Extract the (x, y) coordinate from the center of the cell holding the provided text.  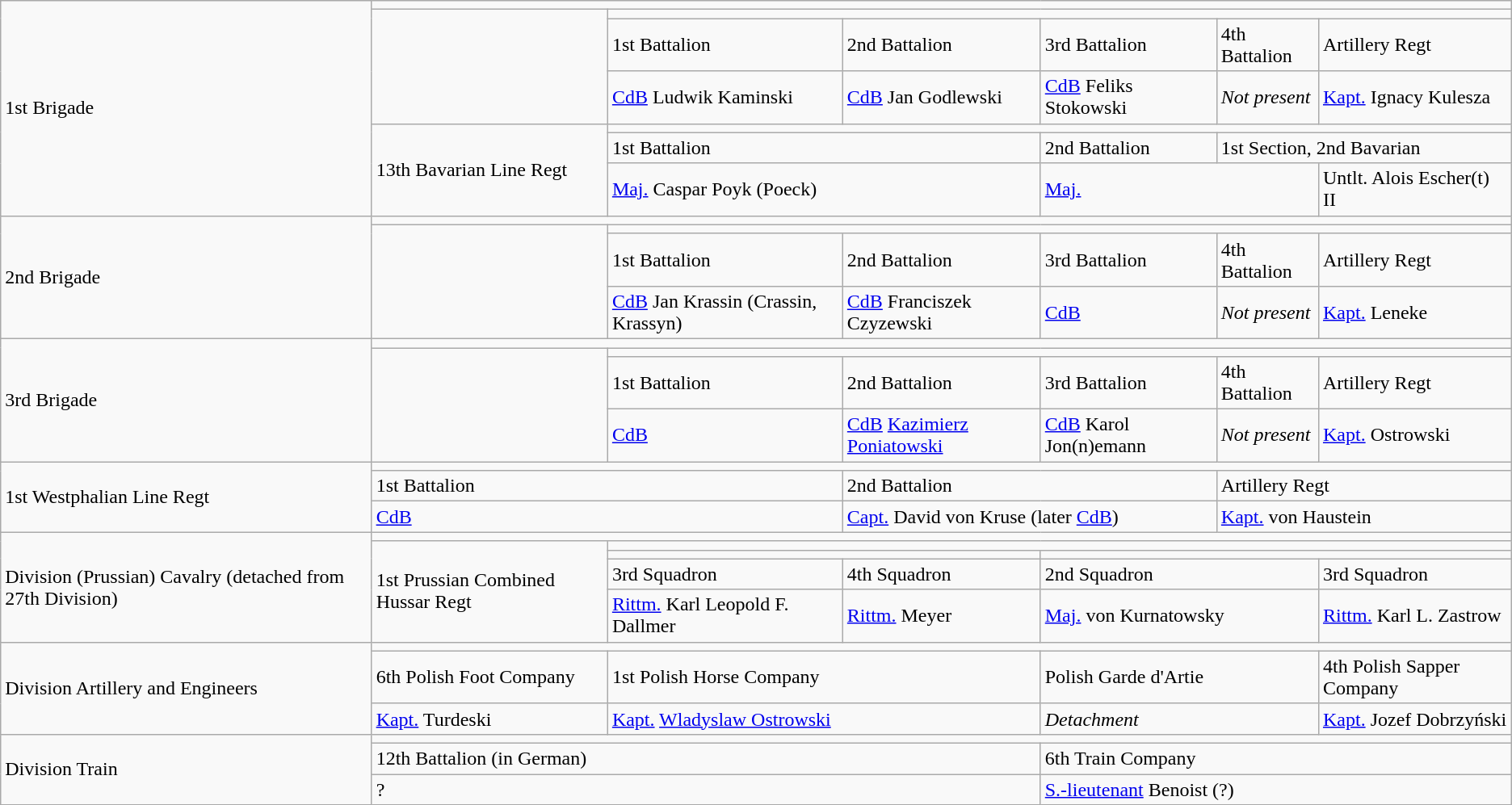
Kapt. Wladyslaw Ostrowski (824, 719)
CdB Ludwik Kaminski (725, 97)
1st Section, 2nd Bavarian (1363, 148)
Kapt. Ignacy Kulesza (1415, 97)
13th Bavarian Line Regt (489, 170)
Rittm. Karl L. Zastrow (1415, 615)
Rittm. Meyer (942, 615)
4th Polish Sapper Company (1415, 677)
2nd Brigade (186, 277)
1st Prussian Combined Hussar Regt (489, 591)
CdB Jan Godlewski (942, 97)
Kapt. Turdeski (489, 719)
CdB Kazimierz Poniatowski (942, 436)
Untlt. Alois Escher(t) II (1415, 189)
Division Artillery and Engineers (186, 688)
Division Train (186, 769)
4th Squadron (942, 574)
Kapt. Ostrowski (1415, 436)
6th Polish Foot Company (489, 677)
CdB Karol Jon(n)emann (1128, 436)
1st Westphalian Line Regt (186, 497)
Polish Garde d'Artie (1179, 677)
Kapt. Jozef Dobrzyński (1415, 719)
Rittm. Karl Leopold F. Dallmer (725, 615)
2nd Squadron (1179, 574)
6th Train Company (1276, 758)
Maj. Caspar Poyk (Poeck) (824, 189)
? (706, 789)
CdB Feliks Stokowski (1128, 97)
3rd Brigade (186, 400)
12th Battalion (in German) (706, 758)
Maj. (1179, 189)
CdB Jan Krassin (Crassin, Krassyn) (725, 312)
1st Polish Horse Company (824, 677)
CdB Franciszek Czyzewski (942, 312)
Capt. David von Kruse (later CdB) (1029, 517)
Maj. von Kurnatowsky (1179, 615)
1st Brigade (186, 108)
Detachment (1179, 719)
S.-lieutenant Benoist (?) (1276, 789)
Kapt. von Haustein (1363, 517)
Kapt. Leneke (1415, 312)
Division (Prussian) Cavalry (detached from 27th Division) (186, 587)
